Find where the given text appears and provide that cell's center as (x, y) coordinate. 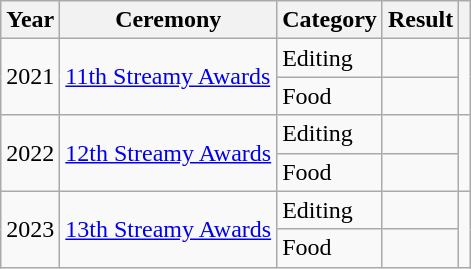
Year (30, 20)
13th Streamy Awards (168, 229)
Result (420, 20)
2023 (30, 229)
2021 (30, 77)
Category (330, 20)
2022 (30, 153)
11th Streamy Awards (168, 77)
Ceremony (168, 20)
12th Streamy Awards (168, 153)
